Detect which cell encompasses the target text, then output its [x, y] center coordinate. 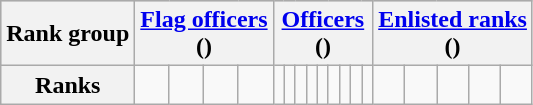
Enlisted ranks() [453, 34]
Officers() [323, 34]
Rank group [68, 34]
Ranks [68, 85]
Flag officers() [204, 34]
